Return the [x, y] coordinate for the center point of the cell that contains the specified text.  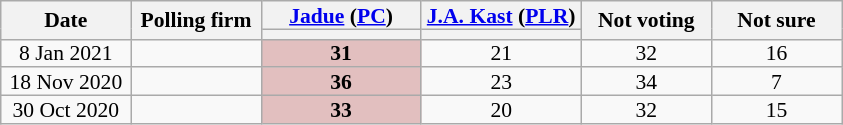
Not sure [776, 20]
J.A. Kast (PLR) [501, 15]
20 [501, 110]
Date [66, 20]
7 [776, 82]
Not voting [646, 20]
Jadue (PC) [341, 15]
30 Oct 2020 [66, 110]
15 [776, 110]
36 [341, 82]
23 [501, 82]
16 [776, 53]
33 [341, 110]
31 [341, 53]
34 [646, 82]
8 Jan 2021 [66, 53]
Polling firm [196, 20]
18 Nov 2020 [66, 82]
21 [501, 53]
